From the cell containing the given text, extract its center point as [x, y] coordinate. 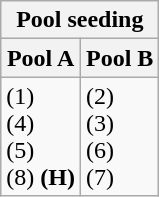
Pool seeding [80, 20]
Pool B [119, 58]
(1) (4) (5) (8) (H) [41, 136]
Pool A [41, 58]
(2) (3) (6) (7) [119, 136]
